Search for the cell housing the specified text and yield its (X, Y) center coordinate. 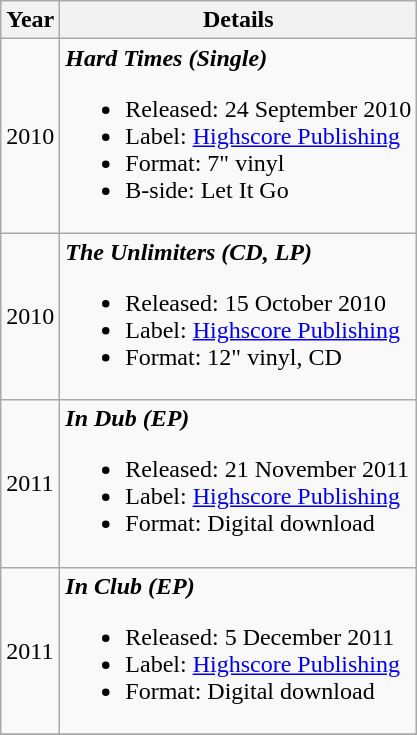
The Unlimiters (CD, LP)Released: 15 October 2010Label: Highscore PublishingFormat: 12" vinyl, CD (238, 316)
In Dub (EP)Released: 21 November 2011Label: Highscore PublishingFormat: Digital download (238, 484)
Year (30, 20)
Details (238, 20)
In Club (EP)Released: 5 December 2011Label: Highscore PublishingFormat: Digital download (238, 650)
Hard Times (Single)Released: 24 September 2010Label: Highscore PublishingFormat: 7" vinylB-side: Let It Go (238, 136)
